Detect which cell encompasses the target text, then output its (X, Y) center coordinate. 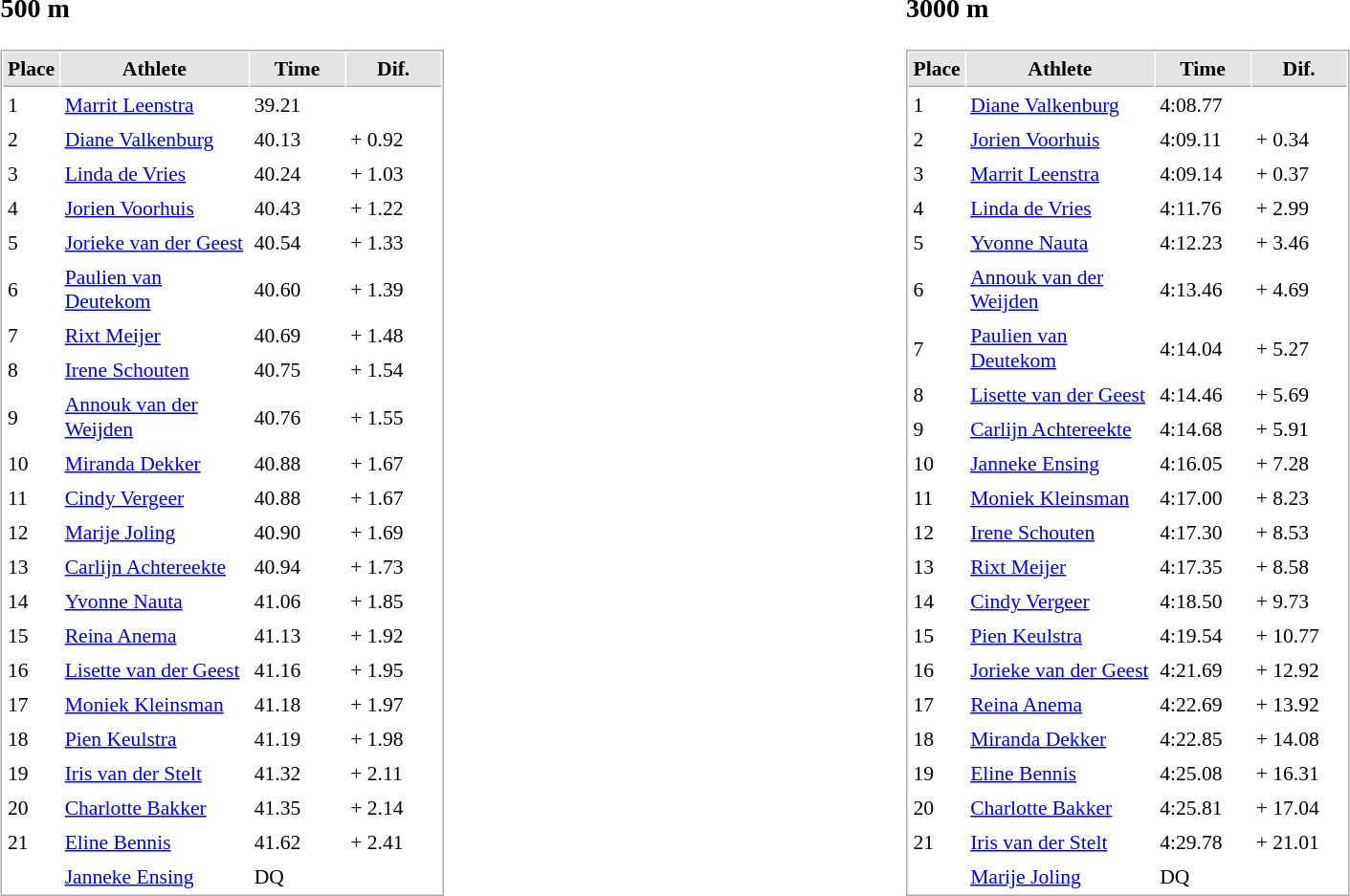
41.35 (297, 808)
41.18 (297, 705)
+ 1.98 (394, 739)
+ 0.92 (394, 140)
4:21.69 (1204, 670)
+ 5.27 (1299, 349)
+ 2.41 (394, 842)
4:08.77 (1204, 105)
+ 2.14 (394, 808)
4:22.85 (1204, 739)
40.60 (297, 290)
4:17.00 (1204, 498)
+ 1.54 (394, 371)
4:09.14 (1204, 174)
4:14.46 (1204, 395)
40.43 (297, 208)
+ 8.58 (1299, 567)
4:25.81 (1204, 808)
+ 1.69 (394, 533)
+ 8.23 (1299, 498)
+ 1.22 (394, 208)
+ 2.11 (394, 774)
+ 16.31 (1299, 774)
4:12.23 (1204, 243)
+ 1.39 (394, 290)
41.19 (297, 739)
+ 1.95 (394, 670)
+ 1.03 (394, 174)
+ 13.92 (1299, 705)
+ 12.92 (1299, 670)
+ 2.99 (1299, 208)
+ 17.04 (1299, 808)
4:22.69 (1204, 705)
+ 1.92 (394, 636)
40.54 (297, 243)
40.76 (297, 418)
40.90 (297, 533)
+ 1.55 (394, 418)
4:09.11 (1204, 140)
+ 21.01 (1299, 842)
4:14.04 (1204, 349)
+ 14.08 (1299, 739)
+ 9.73 (1299, 601)
41.32 (297, 774)
+ 1.73 (394, 567)
+ 5.69 (1299, 395)
+ 3.46 (1299, 243)
+ 0.34 (1299, 140)
+ 8.53 (1299, 533)
39.21 (297, 105)
+ 5.91 (1299, 429)
41.06 (297, 601)
40.69 (297, 337)
40.75 (297, 371)
4:14.68 (1204, 429)
+ 1.97 (394, 705)
4:29.78 (1204, 842)
41.62 (297, 842)
4:18.50 (1204, 601)
+ 10.77 (1299, 636)
40.94 (297, 567)
4:11.76 (1204, 208)
4:16.05 (1204, 464)
+ 1.48 (394, 337)
4:17.35 (1204, 567)
+ 0.37 (1299, 174)
41.16 (297, 670)
4:17.30 (1204, 533)
40.24 (297, 174)
+ 1.85 (394, 601)
+ 7.28 (1299, 464)
40.13 (297, 140)
4:19.54 (1204, 636)
4:13.46 (1204, 290)
+ 1.33 (394, 243)
+ 4.69 (1299, 290)
41.13 (297, 636)
4:25.08 (1204, 774)
